Return (x, y) of the center of cell containing provided text 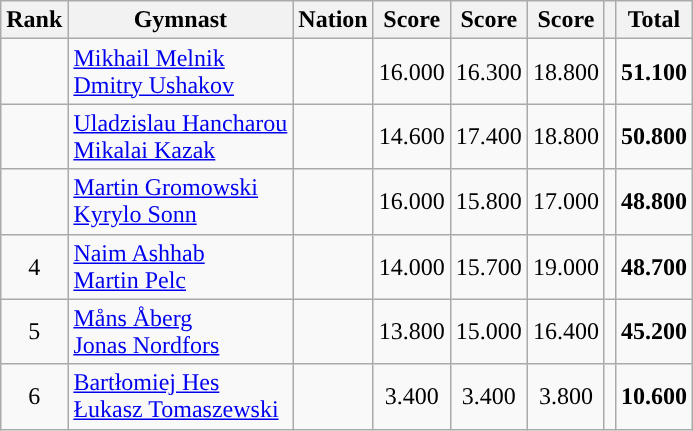
4 (34, 266)
45.200 (654, 332)
Nation (333, 20)
Bartłomiej HesŁukasz Tomaszewski (180, 396)
Uladzislau HancharouMikalai Kazak (180, 136)
48.700 (654, 266)
Naim AshhabMartin Pelc (180, 266)
48.800 (654, 202)
Måns ÅbergJonas Nordfors (180, 332)
15.700 (488, 266)
17.400 (488, 136)
Mikhail MelnikDmitry Ushakov (180, 72)
51.100 (654, 72)
Total (654, 20)
15.800 (488, 202)
50.800 (654, 136)
14.000 (412, 266)
Gymnast (180, 20)
13.800 (412, 332)
5 (34, 332)
16.400 (566, 332)
10.600 (654, 396)
15.000 (488, 332)
14.600 (412, 136)
Rank (34, 20)
3.800 (566, 396)
16.300 (488, 72)
19.000 (566, 266)
6 (34, 396)
17.000 (566, 202)
Martin GromowskiKyrylo Sonn (180, 202)
